Pinpoint the cell where the given text exists, returning its (X, Y) midpoint coordinate. 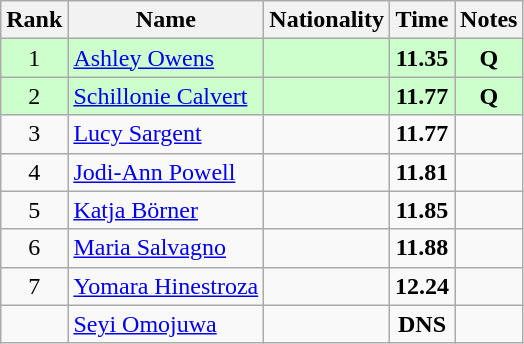
Schillonie Calvert (166, 96)
Jodi-Ann Powell (166, 172)
Nationality (327, 20)
11.35 (422, 58)
11.88 (422, 248)
Notes (489, 20)
Yomara Hinestroza (166, 286)
DNS (422, 324)
5 (34, 210)
3 (34, 134)
Time (422, 20)
Name (166, 20)
Maria Salvagno (166, 248)
1 (34, 58)
Seyi Omojuwa (166, 324)
Lucy Sargent (166, 134)
11.81 (422, 172)
2 (34, 96)
12.24 (422, 286)
Ashley Owens (166, 58)
4 (34, 172)
Rank (34, 20)
11.85 (422, 210)
7 (34, 286)
Katja Börner (166, 210)
6 (34, 248)
